Pinpoint the cell where the given text exists, returning its (X, Y) midpoint coordinate. 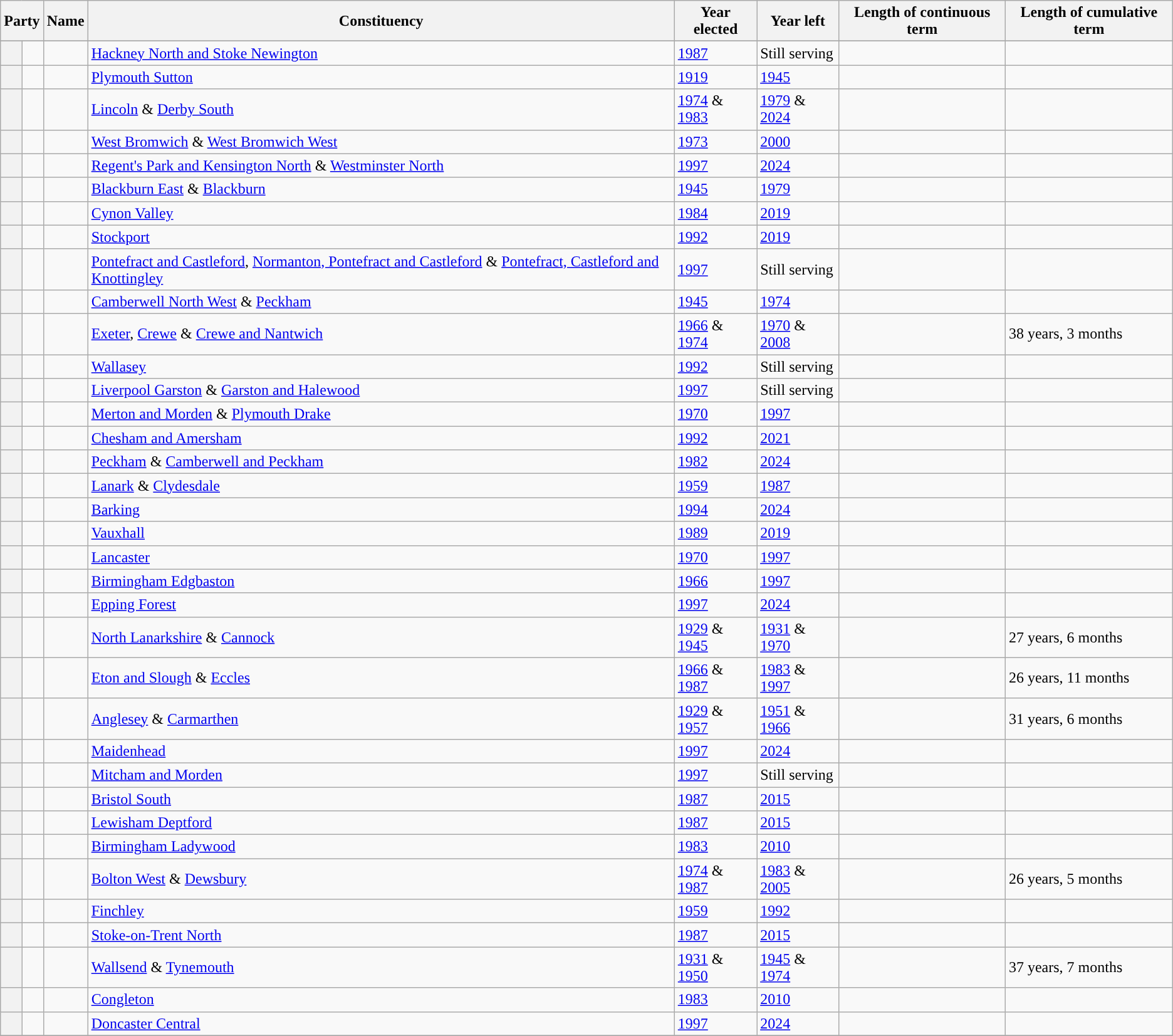
1966 (716, 581)
Regent's Park and Kensington North & Westminster North (381, 165)
Wallsend & Tynemouth (381, 968)
Vauxhall (381, 533)
Congleton (381, 1000)
1970 & 2008 (798, 333)
Year elected (716, 21)
Cynon Valley (381, 213)
Stoke-on-Trent North (381, 935)
Bristol South (381, 799)
Barking (381, 510)
1919 (716, 77)
Lancaster (381, 557)
Birmingham Ladywood (381, 847)
1973 (716, 142)
1982 (716, 462)
1983 & 1997 (798, 678)
Mitcham and Morden (381, 775)
Maidenhead (381, 751)
Chesham and Amersham (381, 438)
Hackney North and Stoke Newington (381, 53)
Lanark & Clydesdale (381, 486)
Lewisham Deptford (381, 823)
1929 & 1945 (716, 637)
1974 & 1983 (716, 109)
Liverpool Garston & Garston and Halewood (381, 390)
Peckham & Camberwell and Peckham (381, 462)
West Bromwich & West Bromwich West (381, 142)
Wallasey (381, 367)
Eton and Slough & Eccles (381, 678)
1974 & 1987 (716, 879)
Finchley (381, 911)
Anglesey & Carmarthen (381, 718)
Length of continuous term (922, 21)
1984 (716, 213)
1994 (716, 510)
Bolton West & Dewsbury (381, 879)
37 years, 7 months (1089, 968)
1979 (798, 189)
1931 & 1950 (716, 968)
Exeter, Crewe & Crewe and Nantwich (381, 333)
27 years, 6 months (1089, 637)
1931 & 1970 (798, 637)
Merton and Morden & Plymouth Drake (381, 414)
1974 (798, 301)
1966 & 1987 (716, 678)
1929 & 1957 (716, 718)
Blackburn East & Blackburn (381, 189)
1983 & 2005 (798, 879)
26 years, 5 months (1089, 879)
2000 (798, 142)
Year left (798, 21)
Length of cumulative term (1089, 21)
Pontefract and Castleford, Normanton, Pontefract and Castleford & Pontefract, Castleford and Knottingley (381, 269)
Birmingham Edgbaston (381, 581)
26 years, 11 months (1089, 678)
Name (65, 21)
1951 & 1966 (798, 718)
2021 (798, 438)
1945 & 1974 (798, 968)
31 years, 6 months (1089, 718)
Doncaster Central (381, 1023)
Party (22, 21)
Lincoln & Derby South (381, 109)
1966 & 1974 (716, 333)
Plymouth Sutton (381, 77)
North Lanarkshire & Cannock (381, 637)
Constituency (381, 21)
38 years, 3 months (1089, 333)
Stockport (381, 237)
Epping Forest (381, 605)
1989 (716, 533)
Camberwell North West & Peckham (381, 301)
1979 & 2024 (798, 109)
